Output the [x, y] coordinate of the center of the cell containing the given text.  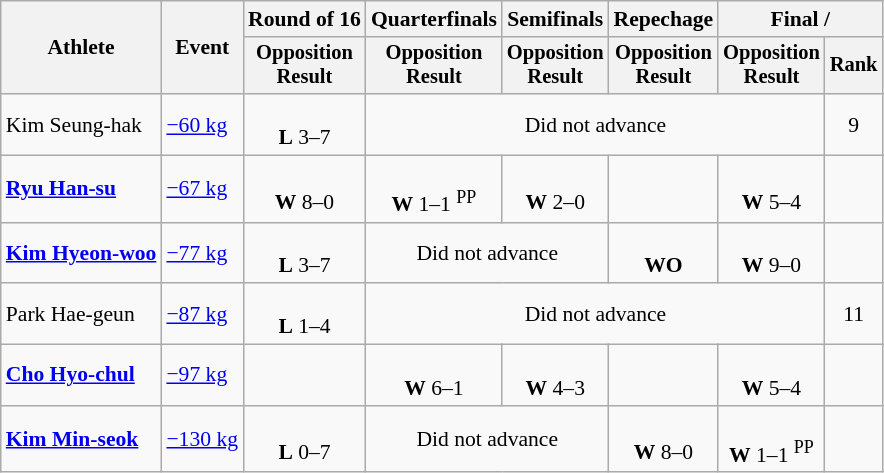
Rank [854, 66]
Quarterfinals [434, 19]
Kim Hyeon-woo [82, 252]
Athlete [82, 48]
−130 kg [202, 440]
W 4–3 [556, 376]
W 9–0 [772, 252]
L 1–4 [304, 314]
9 [854, 124]
W 2–0 [556, 190]
Event [202, 48]
Final / [800, 19]
W 6–1 [434, 376]
−77 kg [202, 252]
L 0–7 [304, 440]
−60 kg [202, 124]
Cho Hyo-chul [82, 376]
−67 kg [202, 190]
Repechage [664, 19]
Semifinals [556, 19]
Kim Min-seok [82, 440]
Ryu Han-su [82, 190]
−97 kg [202, 376]
Park Hae-geun [82, 314]
Kim Seung-hak [82, 124]
WO [664, 252]
Round of 16 [304, 19]
−87 kg [202, 314]
11 [854, 314]
